Return (x, y) of the center of cell containing provided text 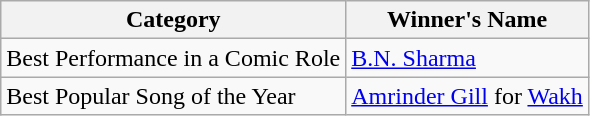
Best Performance in a Comic Role (174, 58)
Best Popular Song of the Year (174, 96)
Winner's Name (468, 20)
Category (174, 20)
B.N. Sharma (468, 58)
Amrinder Gill for Wakh (468, 96)
